Find where the given text appears and provide that cell's center as (X, Y) coordinate. 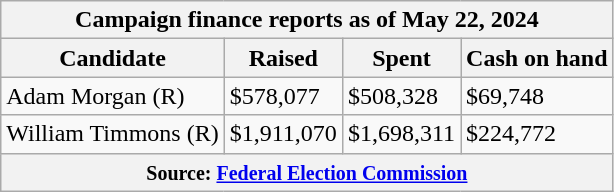
$578,077 (283, 96)
$69,748 (537, 96)
Spent (401, 58)
Source: Federal Election Commission (307, 172)
Adam Morgan (R) (112, 96)
Campaign finance reports as of May 22, 2024 (307, 20)
$1,698,311 (401, 134)
Candidate (112, 58)
$1,911,070 (283, 134)
Raised (283, 58)
$508,328 (401, 96)
Cash on hand (537, 58)
$224,772 (537, 134)
William Timmons (R) (112, 134)
